For the text-containing cell, return its midpoint in (X, Y) coordinate format. 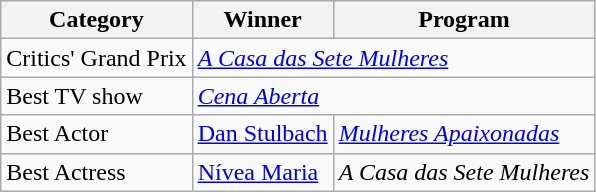
Dan Stulbach (262, 134)
Best Actor (96, 134)
Critics' Grand Prix (96, 58)
Category (96, 20)
Mulheres Apaixonadas (464, 134)
Cena Aberta (394, 96)
Best TV show (96, 96)
Winner (262, 20)
Program (464, 20)
Best Actress (96, 172)
Nívea Maria (262, 172)
